Return (x, y) of the center of cell containing provided text 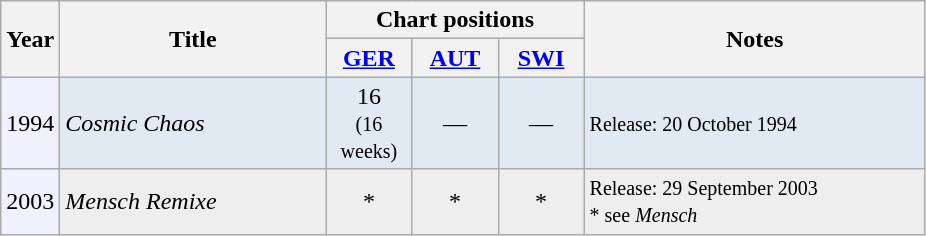
Chart positions (455, 20)
GER (369, 58)
2003 (30, 202)
Release: 29 September 2003* see Mensch (754, 202)
16(16 weeks) (369, 123)
Release: 20 October 1994 (754, 123)
Cosmic Chaos (193, 123)
Notes (754, 39)
AUT (455, 58)
Title (193, 39)
Year (30, 39)
SWI (541, 58)
Mensch Remixe (193, 202)
1994 (30, 123)
